Pinpoint the cell where the given text exists, returning its (x, y) midpoint coordinate. 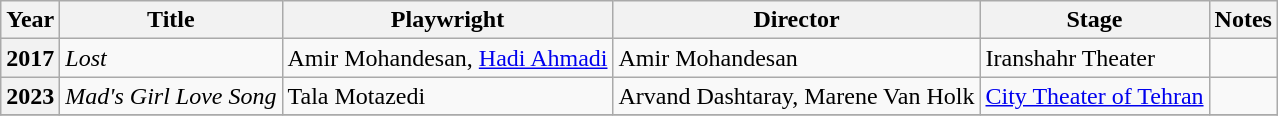
2017 (30, 58)
Stage (1094, 20)
Amir Mohandesan (796, 58)
Arvand Dashtaray, Marene Van Holk (796, 96)
Year (30, 20)
Playwright (448, 20)
Amir Mohandesan, Hadi Ahmadi (448, 58)
Mad's Girl Love Song (171, 96)
Notes (1243, 20)
Title (171, 20)
Director (796, 20)
City Theater of Tehran (1094, 96)
Lost (171, 58)
Tala Motazedi (448, 96)
Iranshahr Theater (1094, 58)
2023 (30, 96)
